Extract the (X, Y) coordinate from the center of the cell holding the provided text.  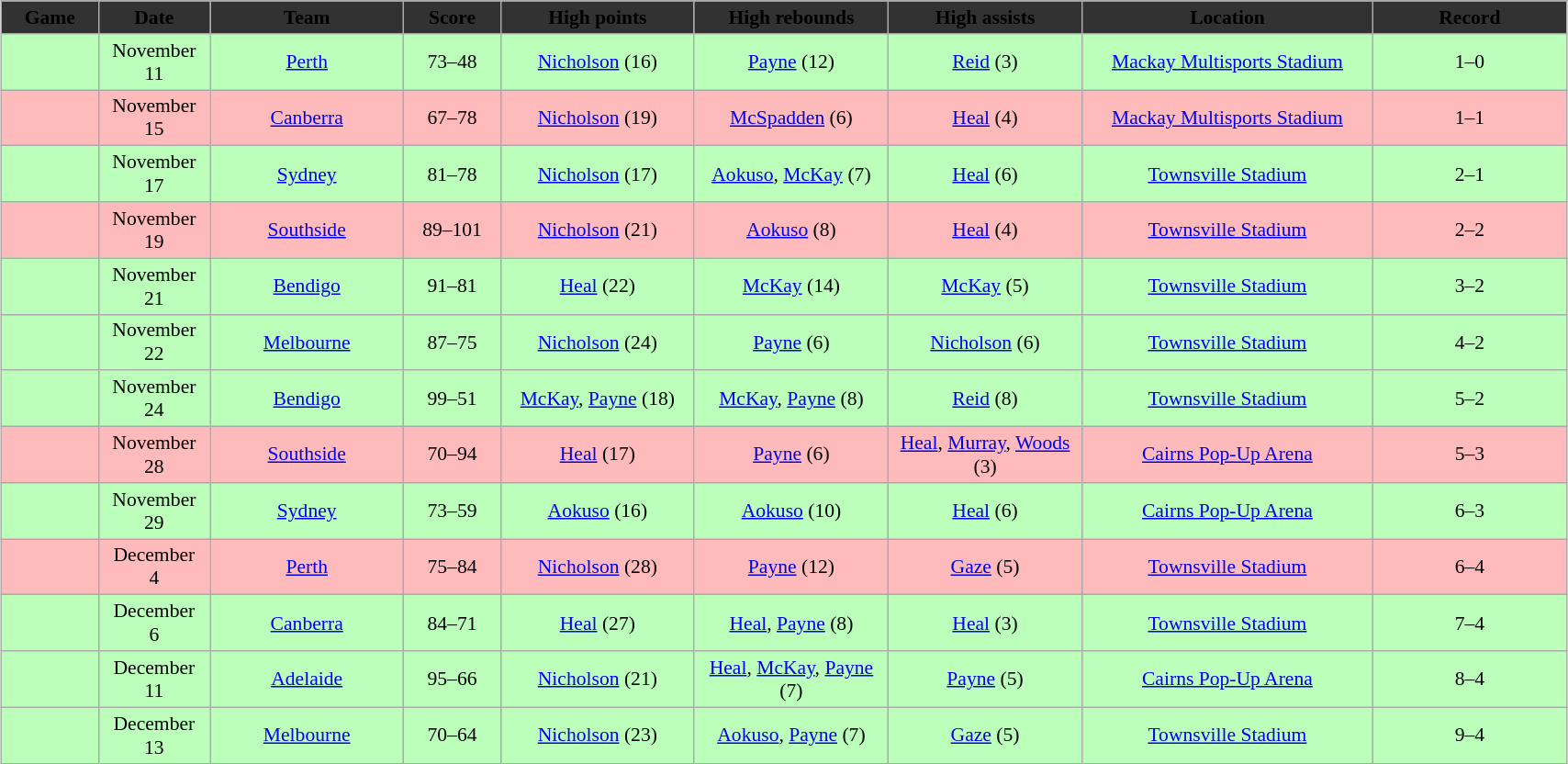
70–94 (453, 455)
Adelaide (307, 680)
Location (1228, 17)
6–4 (1469, 567)
4–2 (1469, 342)
November 21 (154, 286)
December 6 (154, 623)
Reid (8) (984, 399)
November 28 (154, 455)
Nicholson (28) (597, 567)
99–51 (453, 399)
Record (1469, 17)
Heal (17) (597, 455)
87–75 (453, 342)
3–2 (1469, 286)
67–78 (453, 118)
Heal, McKay, Payne (7) (791, 680)
November 17 (154, 174)
December 13 (154, 735)
November 22 (154, 342)
McKay, Payne (8) (791, 399)
84–71 (453, 623)
High assists (984, 17)
Aokuso, McKay (7) (791, 174)
Heal (27) (597, 623)
5–3 (1469, 455)
Aokuso, Payne (7) (791, 735)
Date (154, 17)
Nicholson (6) (984, 342)
November 29 (154, 511)
Score (453, 17)
1–1 (1469, 118)
Aokuso (10) (791, 511)
Heal (3) (984, 623)
5–2 (1469, 399)
Heal, Payne (8) (791, 623)
95–66 (453, 680)
Aokuso (16) (597, 511)
Nicholson (19) (597, 118)
75–84 (453, 567)
High points (597, 17)
7–4 (1469, 623)
9–4 (1469, 735)
91–81 (453, 286)
Heal (22) (597, 286)
McKay (5) (984, 286)
Aokuso (8) (791, 230)
81–78 (453, 174)
73–59 (453, 511)
Nicholson (24) (597, 342)
Heal, Murray, Woods (3) (984, 455)
McKay (14) (791, 286)
McSpadden (6) (791, 118)
Reid (3) (984, 62)
73–48 (453, 62)
November 19 (154, 230)
McKay, Payne (18) (597, 399)
Nicholson (17) (597, 174)
1–0 (1469, 62)
November 11 (154, 62)
Nicholson (23) (597, 735)
8–4 (1469, 680)
High rebounds (791, 17)
Nicholson (16) (597, 62)
89–101 (453, 230)
November 15 (154, 118)
Team (307, 17)
Payne (5) (984, 680)
December 4 (154, 567)
Game (50, 17)
70–64 (453, 735)
6–3 (1469, 511)
2–1 (1469, 174)
December 11 (154, 680)
2–2 (1469, 230)
November 24 (154, 399)
